Determine the (X, Y) coordinate at the center of the cell enclosing the given text.  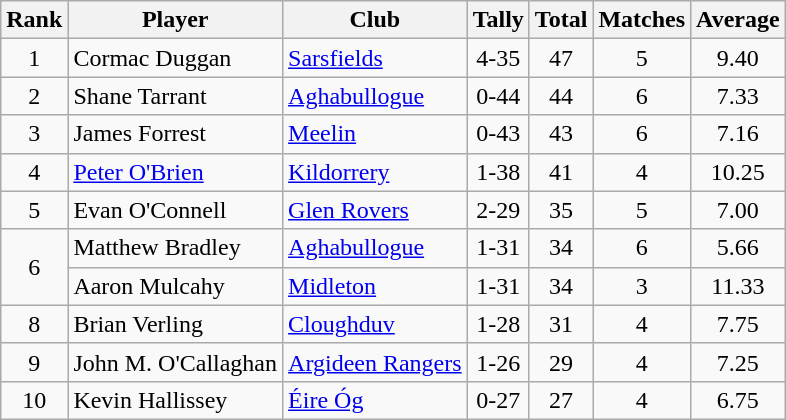
0-27 (498, 400)
29 (561, 362)
8 (34, 324)
Rank (34, 20)
Cormac Duggan (176, 58)
Average (738, 20)
Argideen Rangers (376, 362)
35 (561, 210)
John M. O'Callaghan (176, 362)
Evan O'Connell (176, 210)
9 (34, 362)
Glen Rovers (376, 210)
9.40 (738, 58)
0-44 (498, 96)
4-35 (498, 58)
1-38 (498, 172)
41 (561, 172)
Aaron Mulcahy (176, 286)
2-29 (498, 210)
Player (176, 20)
Matches (642, 20)
Matthew Bradley (176, 248)
10.25 (738, 172)
7.25 (738, 362)
Meelin (376, 134)
Shane Tarrant (176, 96)
7.33 (738, 96)
44 (561, 96)
Peter O'Brien (176, 172)
5.66 (738, 248)
Éire Óg (376, 400)
Cloughduv (376, 324)
Brian Verling (176, 324)
Total (561, 20)
1-26 (498, 362)
7.16 (738, 134)
Kevin Hallissey (176, 400)
1 (34, 58)
10 (34, 400)
11.33 (738, 286)
James Forrest (176, 134)
31 (561, 324)
27 (561, 400)
Club (376, 20)
47 (561, 58)
7.75 (738, 324)
7.00 (738, 210)
2 (34, 96)
Kildorrery (376, 172)
1-28 (498, 324)
43 (561, 134)
0-43 (498, 134)
Sarsfields (376, 58)
6.75 (738, 400)
Tally (498, 20)
Midleton (376, 286)
